Return the (x, y) coordinate for the center point of the cell that contains the specified text.  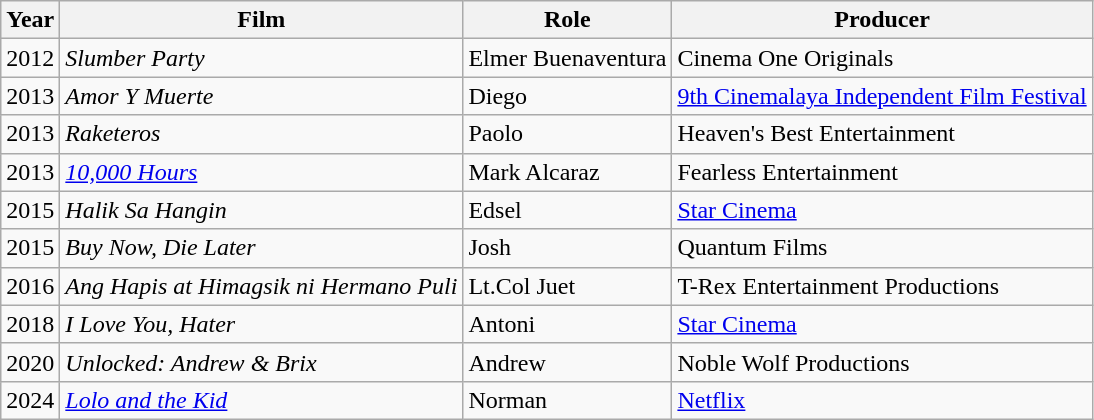
Diego (568, 96)
2016 (30, 286)
I Love You, Hater (262, 324)
9th Cinemalaya Independent Film Festival (882, 96)
Film (262, 20)
2024 (30, 400)
Cinema One Originals (882, 58)
Slumber Party (262, 58)
Lolo and the Kid (262, 400)
Netflix (882, 400)
2012 (30, 58)
Norman (568, 400)
10,000 Hours (262, 172)
Amor Y Muerte (262, 96)
Raketeros (262, 134)
Josh (568, 248)
Lt.Col Juet (568, 286)
Ang Hapis at Himagsik ni Hermano Puli (262, 286)
Mark Alcaraz (568, 172)
Fearless Entertainment (882, 172)
Edsel (568, 210)
Andrew (568, 362)
T-Rex Entertainment Productions (882, 286)
Noble Wolf Productions (882, 362)
Elmer Buenaventura (568, 58)
Year (30, 20)
Producer (882, 20)
2020 (30, 362)
Paolo (568, 134)
2018 (30, 324)
Unlocked: Andrew & Brix (262, 362)
Antoni (568, 324)
Buy Now, Die Later (262, 248)
Heaven's Best Entertainment (882, 134)
Halik Sa Hangin (262, 210)
Quantum Films (882, 248)
Role (568, 20)
